Pinpoint the cell where the given text exists, returning its (X, Y) midpoint coordinate. 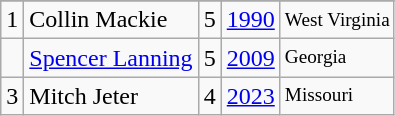
Missouri (337, 96)
Spencer Lanning (111, 58)
West Virginia (337, 20)
Mitch Jeter (111, 96)
3 (12, 96)
4 (210, 96)
2023 (250, 96)
1 (12, 20)
Collin Mackie (111, 20)
1990 (250, 20)
Georgia (337, 58)
2009 (250, 58)
